Find where the given text appears and provide that cell's center as (X, Y) coordinate. 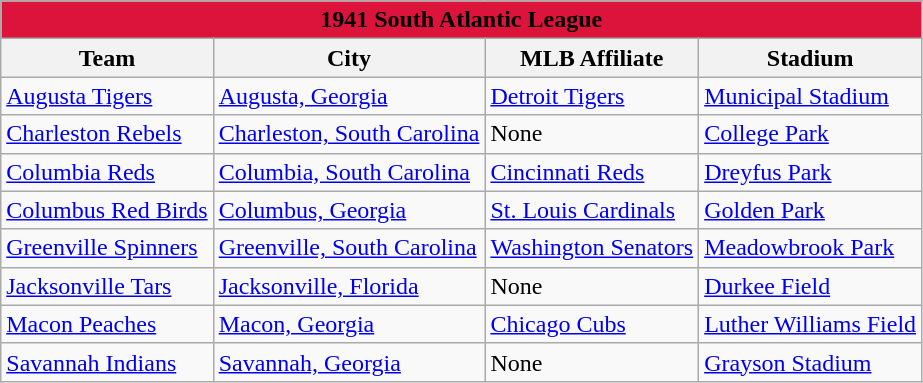
Greenville Spinners (107, 248)
Jacksonville, Florida (349, 286)
Charleston Rebels (107, 134)
College Park (810, 134)
Golden Park (810, 210)
City (349, 58)
MLB Affiliate (592, 58)
Stadium (810, 58)
Savannah, Georgia (349, 362)
Macon, Georgia (349, 324)
Washington Senators (592, 248)
St. Louis Cardinals (592, 210)
1941 South Atlantic League (462, 20)
Municipal Stadium (810, 96)
Team (107, 58)
Luther Williams Field (810, 324)
Chicago Cubs (592, 324)
Columbia Reds (107, 172)
Columbia, South Carolina (349, 172)
Columbus, Georgia (349, 210)
Augusta, Georgia (349, 96)
Grayson Stadium (810, 362)
Dreyfus Park (810, 172)
Durkee Field (810, 286)
Columbus Red Birds (107, 210)
Cincinnati Reds (592, 172)
Meadowbrook Park (810, 248)
Savannah Indians (107, 362)
Macon Peaches (107, 324)
Charleston, South Carolina (349, 134)
Greenville, South Carolina (349, 248)
Detroit Tigers (592, 96)
Jacksonville Tars (107, 286)
Augusta Tigers (107, 96)
